Locate the cell with the specified text and output its [x, y] center coordinate. 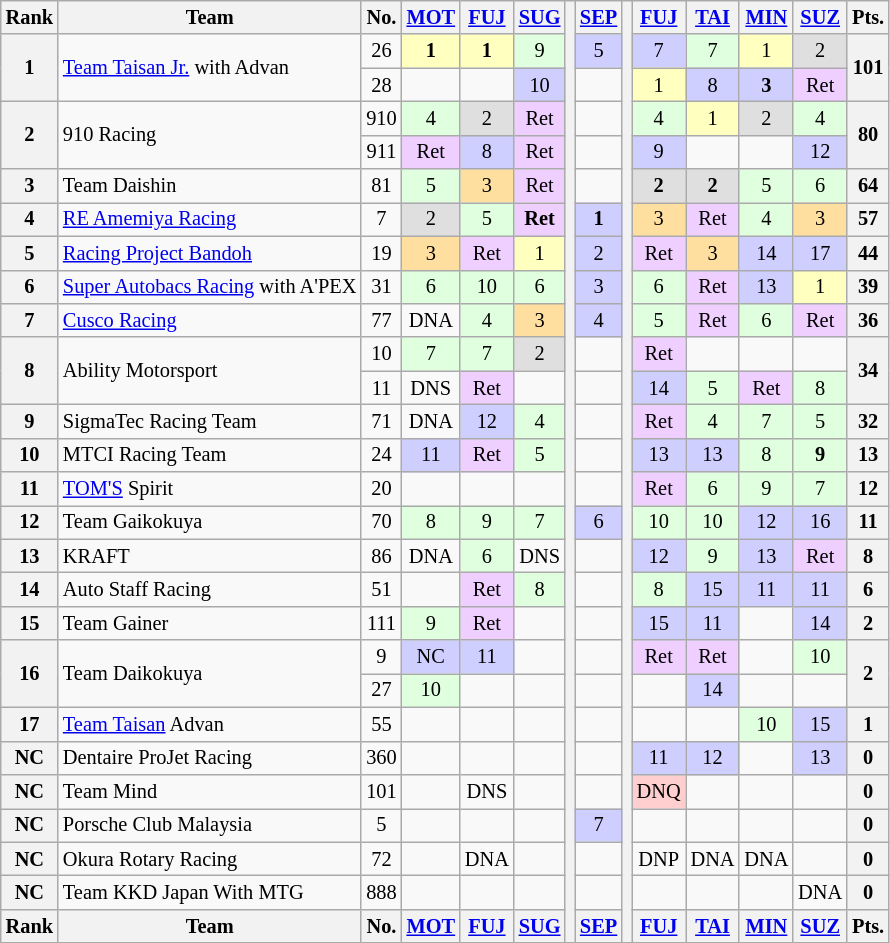
Okura Rotary Racing [210, 859]
24 [381, 455]
SigmaTec Racing Team [210, 421]
Ability Motorsport [210, 370]
360 [381, 758]
Team Daikokuya [210, 674]
Team KKD Japan With MTG [210, 892]
111 [381, 623]
Cusco Racing [210, 320]
64 [868, 186]
86 [381, 556]
Team Gainer [210, 623]
44 [868, 253]
55 [381, 724]
34 [868, 370]
910 [381, 118]
Super Autobacs Racing with A'PEX [210, 287]
Team Daishin [210, 186]
Auto Staff Racing [210, 589]
Porsche Club Malaysia [210, 825]
Dentaire ProJet Racing [210, 758]
81 [381, 186]
28 [381, 85]
19 [381, 253]
26 [381, 51]
71 [381, 421]
Team Gaikokuya [210, 522]
39 [868, 287]
36 [868, 320]
80 [868, 134]
MTCI Racing Team [210, 455]
DNP [659, 859]
888 [381, 892]
27 [381, 690]
Team Mind [210, 791]
20 [381, 489]
31 [381, 287]
RE Amemiya Racing [210, 219]
51 [381, 589]
Racing Project Bandoh [210, 253]
32 [868, 421]
DNQ [659, 791]
TOM'S Spirit [210, 489]
72 [381, 859]
77 [381, 320]
70 [381, 522]
KRAFT [210, 556]
57 [868, 219]
910 Racing [210, 134]
911 [381, 152]
Team Taisan Advan [210, 724]
Team Taisan Jr. with Advan [210, 68]
